For the text-containing cell, return its midpoint in [x, y] coordinate format. 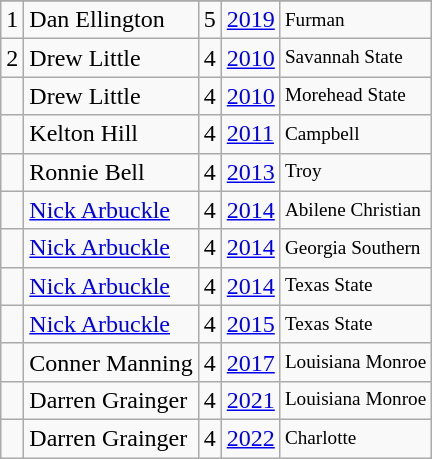
Georgia Southern [355, 248]
2011 [250, 134]
2019 [250, 20]
2022 [250, 438]
2017 [250, 362]
Morehead State [355, 96]
Ronnie Bell [111, 172]
Charlotte [355, 438]
2 [12, 58]
Dan Ellington [111, 20]
2015 [250, 324]
Furman [355, 20]
Savannah State [355, 58]
Kelton Hill [111, 134]
2021 [250, 400]
5 [210, 20]
Campbell [355, 134]
Conner Manning [111, 362]
1 [12, 20]
2013 [250, 172]
Troy [355, 172]
Abilene Christian [355, 210]
